For the text-containing cell, return its midpoint in (X, Y) coordinate format. 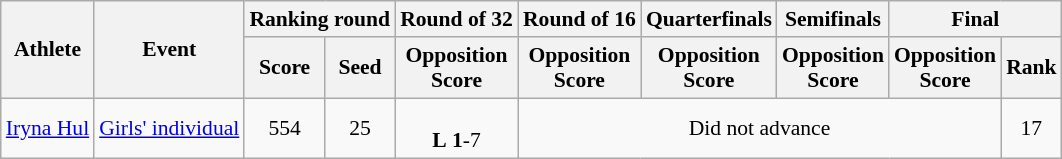
Did not advance (760, 128)
Event (169, 50)
L 1-7 (456, 128)
Final (976, 19)
Rank (1032, 68)
Ranking round (320, 19)
Round of 32 (456, 19)
Athlete (48, 50)
Round of 16 (580, 19)
Iryna Hul (48, 128)
Quarterfinals (709, 19)
Seed (360, 68)
Girls' individual (169, 128)
17 (1032, 128)
Score (284, 68)
Semifinals (833, 19)
554 (284, 128)
25 (360, 128)
